Return [X, Y] of the center of cell containing provided text 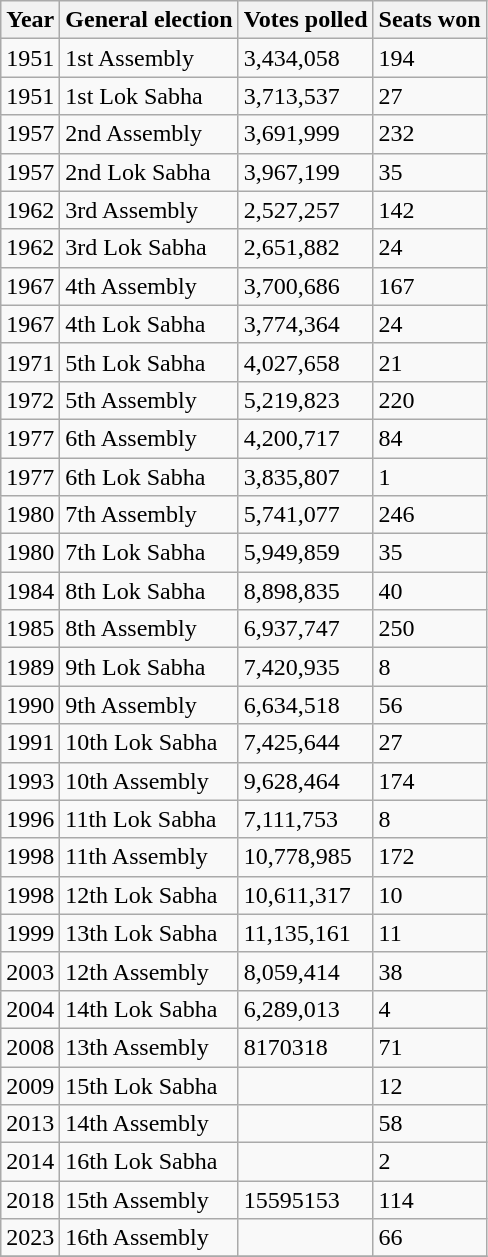
232 [430, 134]
2013 [30, 1124]
11 [430, 933]
3rd Lok Sabha [149, 248]
General election [149, 20]
250 [430, 629]
2003 [30, 971]
6,634,518 [306, 705]
7th Assembly [149, 515]
13th Lok Sabha [149, 933]
8th Assembly [149, 629]
2018 [30, 1200]
172 [430, 857]
2004 [30, 1009]
3,713,537 [306, 96]
1972 [30, 400]
9,628,464 [306, 781]
15th Lok Sabha [149, 1085]
3,434,058 [306, 58]
167 [430, 286]
1993 [30, 781]
3rd Assembly [149, 210]
4,200,717 [306, 438]
Seats won [430, 20]
9th Lok Sabha [149, 667]
4th Lok Sabha [149, 324]
7,111,753 [306, 819]
6th Lok Sabha [149, 477]
3,691,999 [306, 134]
4,027,658 [306, 362]
38 [430, 971]
194 [430, 58]
142 [430, 210]
1985 [30, 629]
7,425,644 [306, 743]
14th Lok Sabha [149, 1009]
3,774,364 [306, 324]
8,898,835 [306, 591]
246 [430, 515]
1990 [30, 705]
71 [430, 1047]
6th Assembly [149, 438]
58 [430, 1124]
7,420,935 [306, 667]
1991 [30, 743]
5th Assembly [149, 400]
4 [430, 1009]
12th Lok Sabha [149, 895]
Year [30, 20]
10th Assembly [149, 781]
11th Lok Sabha [149, 819]
220 [430, 400]
2009 [30, 1085]
6,289,013 [306, 1009]
3,700,686 [306, 286]
15th Assembly [149, 1200]
3,835,807 [306, 477]
13th Assembly [149, 1047]
2008 [30, 1047]
12th Assembly [149, 971]
1st Assembly [149, 58]
1999 [30, 933]
174 [430, 781]
2nd Lok Sabha [149, 172]
1984 [30, 591]
2023 [30, 1238]
2nd Assembly [149, 134]
Votes polled [306, 20]
21 [430, 362]
10,611,317 [306, 895]
14th Assembly [149, 1124]
10 [430, 895]
2,527,257 [306, 210]
9th Assembly [149, 705]
2,651,882 [306, 248]
66 [430, 1238]
84 [430, 438]
2 [430, 1162]
10th Lok Sabha [149, 743]
5,741,077 [306, 515]
2014 [30, 1162]
12 [430, 1085]
1989 [30, 667]
8th Lok Sabha [149, 591]
1 [430, 477]
3,967,199 [306, 172]
8,059,414 [306, 971]
6,937,747 [306, 629]
16th Lok Sabha [149, 1162]
40 [430, 591]
7th Lok Sabha [149, 553]
15595153 [306, 1200]
4th Assembly [149, 286]
114 [430, 1200]
1996 [30, 819]
11th Assembly [149, 857]
56 [430, 705]
5th Lok Sabha [149, 362]
16th Assembly [149, 1238]
11,135,161 [306, 933]
1971 [30, 362]
8170318 [306, 1047]
5,219,823 [306, 400]
10,778,985 [306, 857]
5,949,859 [306, 553]
1st Lok Sabha [149, 96]
